Provide the [x, y] coordinate of the cell's center where the given text is located.  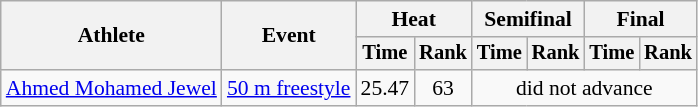
Ahmed Mohamed Jewel [112, 88]
Final [640, 19]
50 m freestyle [289, 88]
25.47 [386, 88]
Semifinal [528, 19]
Event [289, 36]
Heat [414, 19]
did not advance [584, 88]
Athlete [112, 36]
63 [443, 88]
